Determine the [x, y] coordinate at the center of the cell enclosing the given text.  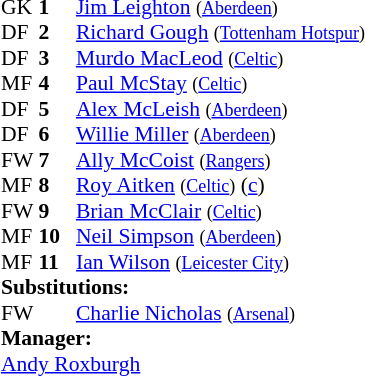
Substitutions: [183, 287]
3 [57, 58]
Ian Wilson (Leicester City) [220, 262]
10 [57, 237]
4 [57, 83]
5 [57, 109]
9 [57, 211]
Manager: [183, 339]
Brian McClair (Celtic) [220, 211]
11 [57, 262]
2 [57, 33]
Murdo MacLeod (Celtic) [220, 58]
Roy Aitken (Celtic) (c) [220, 185]
Willie Miller (Aberdeen) [220, 135]
6 [57, 135]
7 [57, 160]
Alex McLeish (Aberdeen) [220, 109]
8 [57, 185]
Richard Gough (Tottenham Hotspur) [220, 33]
Neil Simpson (Aberdeen) [220, 237]
Charlie Nicholas (Arsenal) [220, 313]
Paul McStay (Celtic) [220, 83]
Ally McCoist (Rangers) [220, 160]
